Return the [X, Y] coordinate for the center point of the cell that contains the specified text.  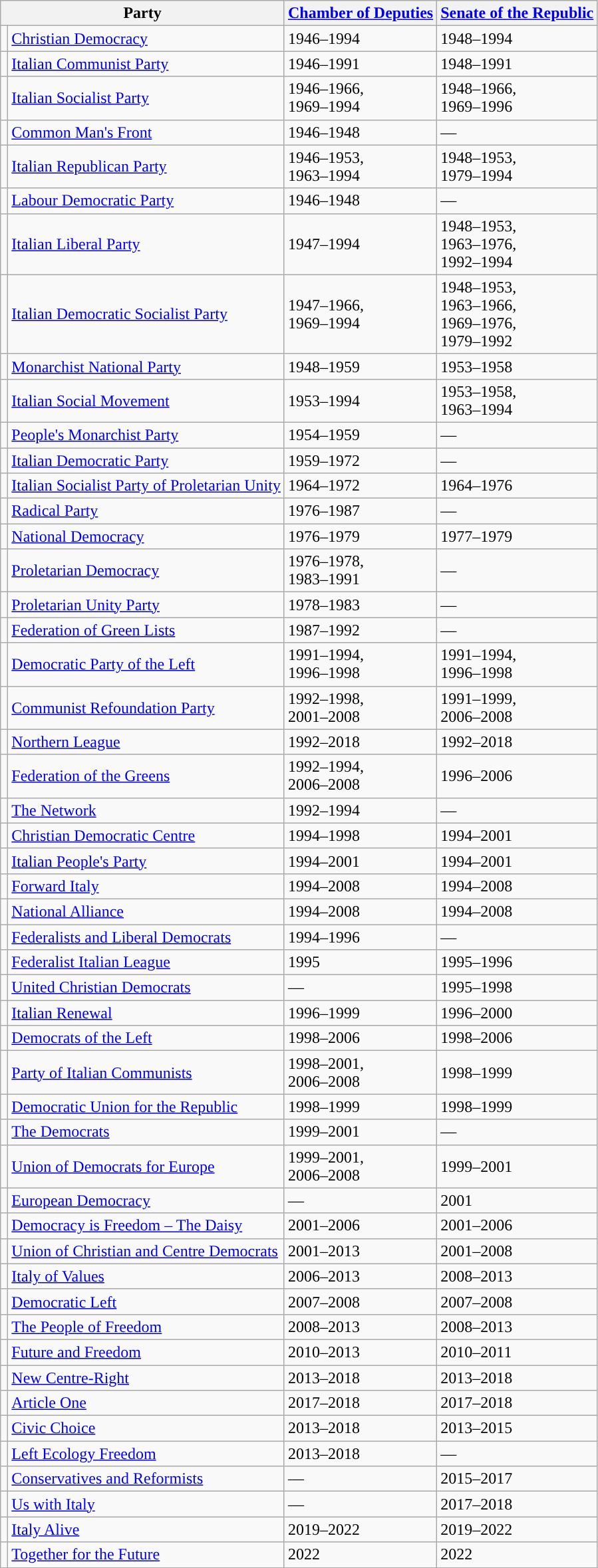
1992–1998,2001–2008 [361, 707]
Labour Democratic Party [146, 201]
Federation of the Greens [146, 776]
1953–1994 [361, 400]
Italian Socialist Party [146, 98]
People's Monarchist Party [146, 435]
Democratic Left [146, 1301]
European Democracy [146, 1200]
1948–1953,1979–1994 [518, 166]
Chamber of Deputies [361, 13]
Proletarian Democracy [146, 570]
Italian Republican Party [146, 166]
Radical Party [146, 511]
Proletarian Unity Party [146, 605]
1987–1992 [361, 630]
2013–2015 [518, 1428]
Party of Italian Communists [146, 1073]
1994–1996 [361, 937]
Democratic Union for the Republic [146, 1107]
Italian Communist Party [146, 64]
National Democracy [146, 536]
1964–1976 [518, 486]
1976–1979 [361, 536]
1996–1999 [361, 1013]
2001–2013 [361, 1251]
2015–2017 [518, 1479]
1947–1994 [361, 244]
Conservatives and Reformists [146, 1479]
1995–1996 [518, 962]
The Network [146, 810]
Federation of Green Lists [146, 630]
2001–2008 [518, 1251]
Italy Alive [146, 1529]
1992–1994 [361, 810]
1948–1953,1963–1976,1992–1994 [518, 244]
Italy of Values [146, 1276]
Democratic Party of the Left [146, 665]
Italian Liberal Party [146, 244]
Italian People's Party [146, 861]
1996–2006 [518, 776]
1992–1994,2006–2008 [361, 776]
1995–1998 [518, 988]
Northern League [146, 742]
1946–1953,1963–1994 [361, 166]
Left Ecology Freedom [146, 1454]
1946–1966,1969–1994 [361, 98]
Union of Christian and Centre Democrats [146, 1251]
Italian Social Movement [146, 400]
1946–1991 [361, 64]
New Centre-Right [146, 1378]
National Alliance [146, 911]
2006–2013 [361, 1276]
1976–1978,1983–1991 [361, 570]
1948–1991 [518, 64]
1995 [361, 962]
1977–1979 [518, 536]
1946–1994 [361, 39]
1978–1983 [361, 605]
1999–2001,2006–2008 [361, 1166]
The Democrats [146, 1132]
Civic Choice [146, 1428]
Federalists and Liberal Democrats [146, 937]
Federalist Italian League [146, 962]
1964–1972 [361, 486]
Party [142, 13]
1948–1994 [518, 39]
Christian Democracy [146, 39]
Italian Socialist Party of Proletarian Unity [146, 486]
2010–2011 [518, 1352]
Together for the Future [146, 1555]
1991–1999,2006–2008 [518, 707]
1954–1959 [361, 435]
Senate of the Republic [518, 13]
Italian Democratic Socialist Party [146, 314]
Forward Italy [146, 886]
Democrats of the Left [146, 1038]
2001 [518, 1200]
The People of Freedom [146, 1327]
Democracy is Freedom – The Daisy [146, 1226]
Us with Italy [146, 1504]
Future and Freedom [146, 1352]
1953–1958 [518, 366]
1947–1966,1969–1994 [361, 314]
Italian Renewal [146, 1013]
Article One [146, 1403]
1996–2000 [518, 1013]
1976–1987 [361, 511]
1998–2001,2006–2008 [361, 1073]
1959–1972 [361, 461]
Monarchist National Party [146, 366]
1994–1998 [361, 836]
Communist Refoundation Party [146, 707]
2010–2013 [361, 1352]
1953–1958,1963–1994 [518, 400]
1948–1953,1963–1966,1969–1976,1979–1992 [518, 314]
Common Man's Front [146, 132]
1948–1959 [361, 366]
Italian Democratic Party [146, 461]
1948–1966,1969–1996 [518, 98]
Christian Democratic Centre [146, 836]
Union of Democrats for Europe [146, 1166]
United Christian Democrats [146, 988]
